For the text-containing cell, return its midpoint in [X, Y] coordinate format. 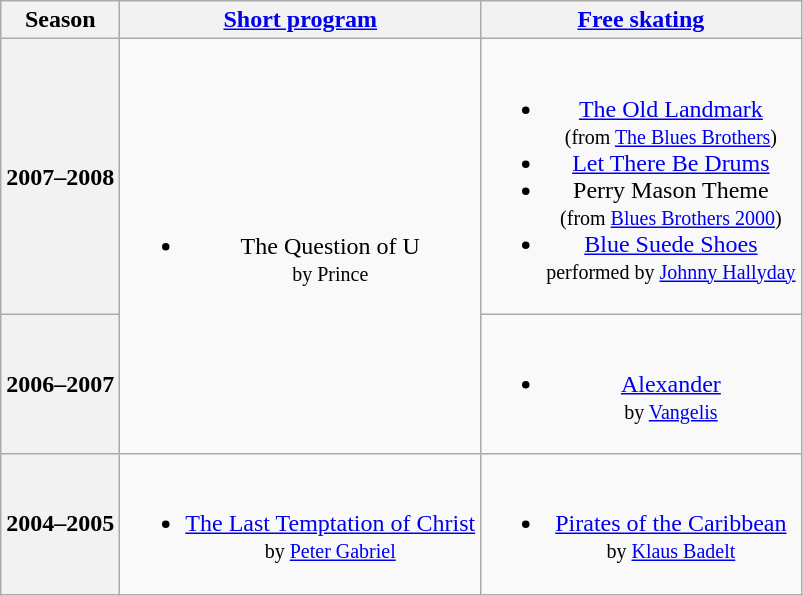
Season [60, 20]
2007–2008 [60, 176]
The Question of U by Prince [300, 246]
The Last Temptation of Christ by Peter Gabriel [300, 524]
Free skating [641, 20]
Pirates of the Caribbean by Klaus Badelt [641, 524]
2004–2005 [60, 524]
Alexander by Vangelis [641, 384]
2006–2007 [60, 384]
Short program [300, 20]
